Return (x, y) of the center of cell containing provided text 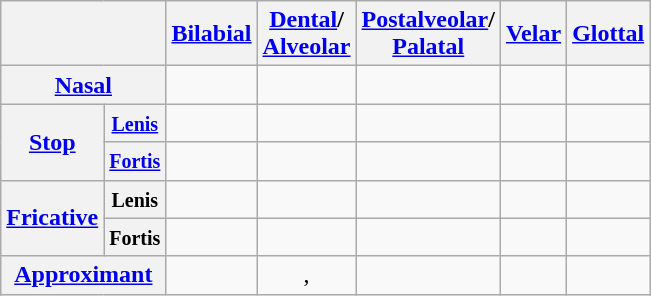
Bilabial (212, 34)
Fricative (52, 218)
, (306, 275)
Nasal (84, 85)
Postalveolar/Palatal (428, 34)
Glottal (608, 34)
Stop (52, 142)
Velar (533, 34)
Dental/Alveolar (306, 34)
Approximant (84, 275)
